Return [X, Y] of the center of cell containing provided text 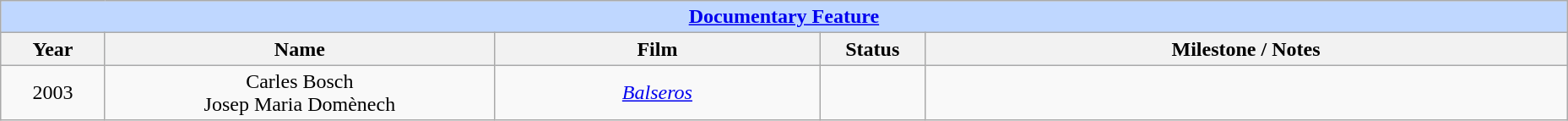
Year [53, 49]
Film [657, 49]
Status [872, 49]
Name [299, 49]
Milestone / Notes [1246, 49]
Balseros [657, 93]
Carles BoschJosep Maria Domènech [299, 93]
Documentary Feature [784, 17]
2003 [53, 93]
